Provide the [X, Y] coordinate of the cell's center where the given text is located.  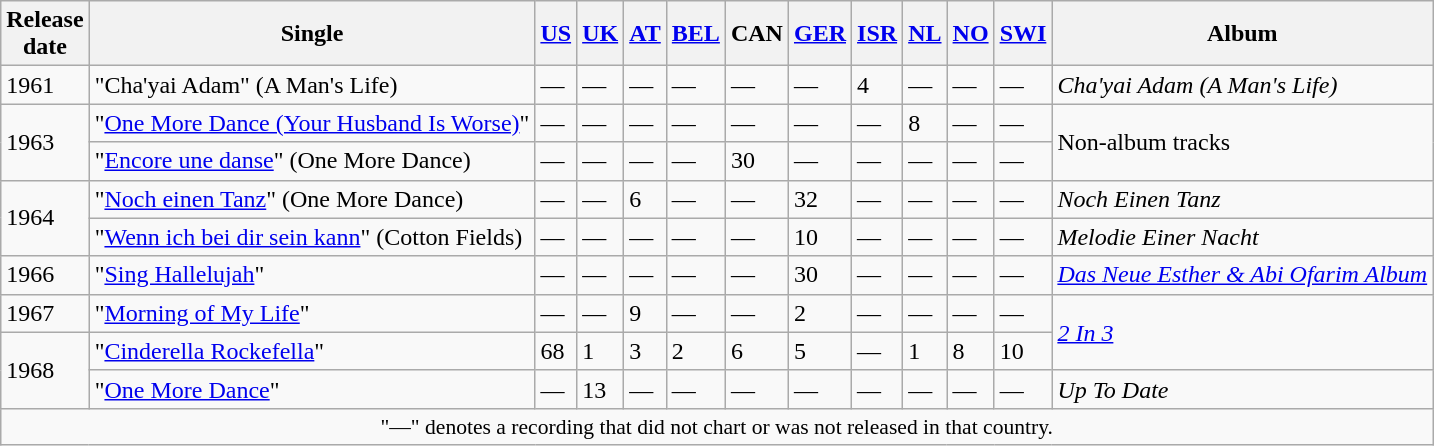
GER [820, 34]
9 [646, 313]
NO [970, 34]
US [556, 34]
"Sing Hallelujah" [312, 275]
2 In 3 [1242, 332]
BEL [696, 34]
Noch Einen Tanz [1242, 199]
3 [646, 351]
1967 [45, 313]
Album [1242, 34]
"Cinderella Rockefella" [312, 351]
Non-album tracks [1242, 142]
AT [646, 34]
"Wenn ich bei dir sein kann" (Cotton Fields) [312, 237]
1964 [45, 218]
Single [312, 34]
"Encore une danse" (One More Dance) [312, 161]
1963 [45, 142]
"Cha'yai Adam" (A Man's Life) [312, 85]
4 [878, 85]
32 [820, 199]
5 [820, 351]
ISR [878, 34]
Releasedate [45, 34]
SWI [1023, 34]
Melodie Einer Nacht [1242, 237]
68 [556, 351]
"One More Dance (Your Husband Is Worse)" [312, 123]
13 [600, 389]
"Noch einen Tanz" (One More Dance) [312, 199]
CAN [756, 34]
NL [925, 34]
"Morning of My Life" [312, 313]
1966 [45, 275]
1961 [45, 85]
"One More Dance" [312, 389]
"—" denotes a recording that did not chart or was not released in that country. [717, 426]
Cha'yai Adam (A Man's Life) [1242, 85]
Das Neue Esther & Abi Ofarim Album [1242, 275]
UK [600, 34]
Up To Date [1242, 389]
1968 [45, 370]
